Find where the given text appears and provide that cell's center as (x, y) coordinate. 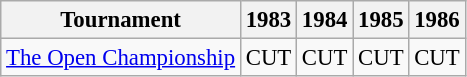
1983 (268, 20)
1984 (325, 20)
1986 (437, 20)
The Open Championship (121, 58)
1985 (381, 20)
Tournament (121, 20)
